From the cell containing the given text, extract its center point as [x, y] coordinate. 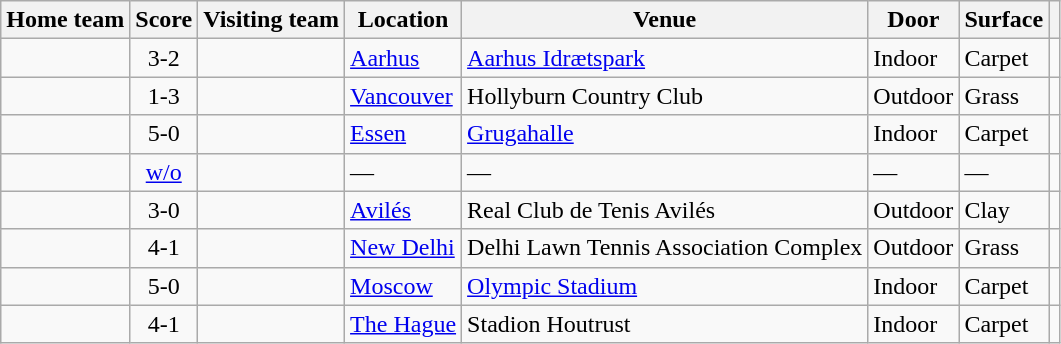
Avilés [404, 210]
Clay [1004, 210]
Stadion Houtrust [665, 324]
Door [914, 20]
Olympic Stadium [665, 286]
Surface [1004, 20]
The Hague [404, 324]
3-0 [164, 210]
Aarhus Idrætspark [665, 58]
Aarhus [404, 58]
Location [404, 20]
3-2 [164, 58]
New Delhi [404, 248]
Hollyburn Country Club [665, 96]
Venue [665, 20]
Vancouver [404, 96]
Real Club de Tenis Avilés [665, 210]
Grugahalle [665, 134]
Score [164, 20]
Essen [404, 134]
Home team [66, 20]
w/o [164, 172]
1-3 [164, 96]
Visiting team [272, 20]
Delhi Lawn Tennis Association Complex [665, 248]
Moscow [404, 286]
